Extract the (X, Y) coordinate from the center of the cell holding the provided text.  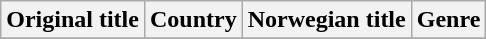
Norwegian title (326, 20)
Genre (448, 20)
Country (193, 20)
Original title (73, 20)
